Capture the cell that displays the provided text and extract its (x, y) central coordinate. 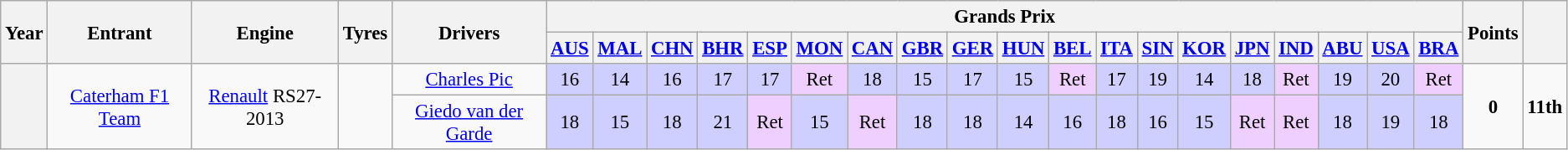
JPN (1252, 49)
ABU (1342, 49)
BHR (723, 49)
Entrant (120, 32)
MON (819, 49)
ITA (1116, 49)
GBR (922, 49)
SIN (1158, 49)
BRA (1439, 49)
Giedo van der Garde (469, 122)
CAN (872, 49)
20 (1391, 80)
BEL (1073, 49)
21 (723, 122)
AUS (570, 49)
0 (1493, 106)
KOR (1205, 49)
CHN (673, 49)
Engine (264, 32)
Points (1493, 32)
Year (24, 32)
ESP (770, 49)
11th (1545, 106)
HUN (1022, 49)
Renault RS27-2013 (264, 106)
Caterham F1 Team (120, 106)
Tyres (365, 32)
Grands Prix (1005, 17)
IND (1296, 49)
Drivers (469, 32)
MAL (620, 49)
Charles Pic (469, 80)
USA (1391, 49)
GER (972, 49)
